Locate the cell with the specified text and output its [X, Y] center coordinate. 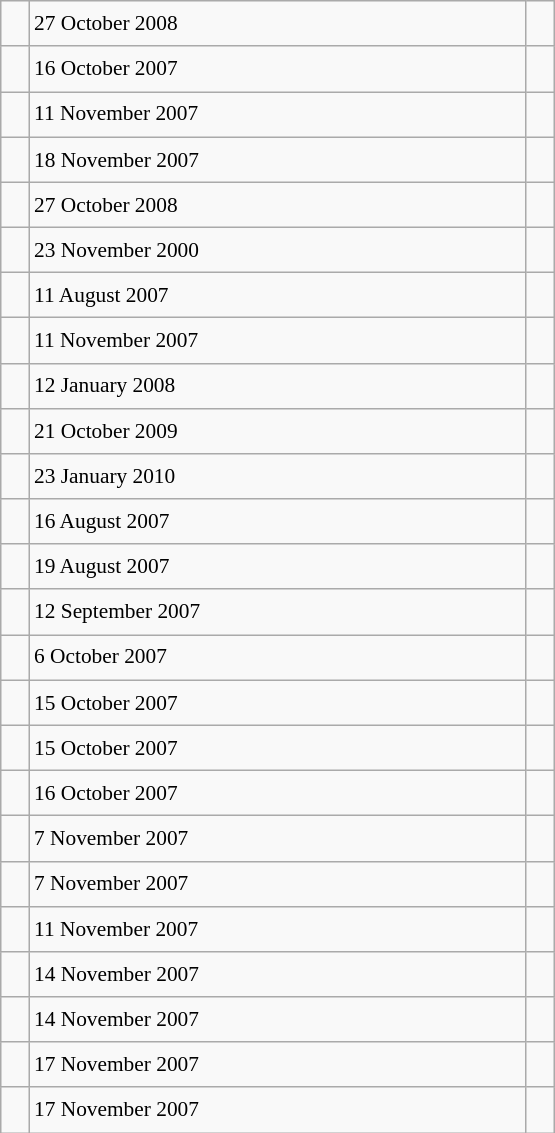
19 August 2007 [278, 566]
11 August 2007 [278, 296]
12 January 2008 [278, 386]
16 August 2007 [278, 522]
18 November 2007 [278, 160]
12 September 2007 [278, 612]
23 November 2000 [278, 250]
21 October 2009 [278, 430]
6 October 2007 [278, 658]
23 January 2010 [278, 476]
